Extract the [x, y] coordinate from the center of the cell holding the provided text.  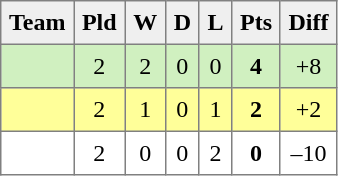
–10 [308, 153]
L [216, 23]
+2 [308, 110]
+8 [308, 66]
W [145, 23]
Team [38, 23]
Pld [100, 23]
D [182, 23]
Pts [256, 23]
4 [256, 66]
Diff [308, 23]
